Determine the [X, Y] coordinate at the center of the cell enclosing the given text.  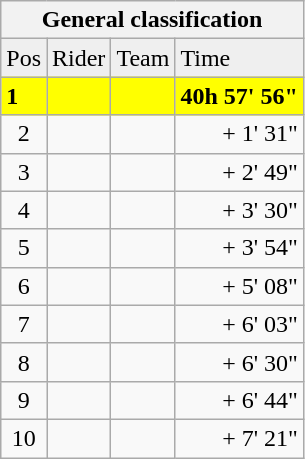
Team [143, 58]
5 [24, 248]
General classification [152, 20]
Time [239, 58]
+ 6' 03" [239, 324]
40h 57' 56" [239, 96]
2 [24, 134]
+ 5' 08" [239, 286]
+ 3' 30" [239, 210]
+ 7' 21" [239, 438]
10 [24, 438]
8 [24, 362]
+ 6' 44" [239, 400]
6 [24, 286]
+ 1' 31" [239, 134]
+ 2' 49" [239, 172]
+ 6' 30" [239, 362]
Rider [78, 58]
9 [24, 400]
7 [24, 324]
4 [24, 210]
+ 3' 54" [239, 248]
1 [24, 96]
3 [24, 172]
Pos [24, 58]
